Scan for the cell matching the given text and deliver its [X, Y] coordinate at center. 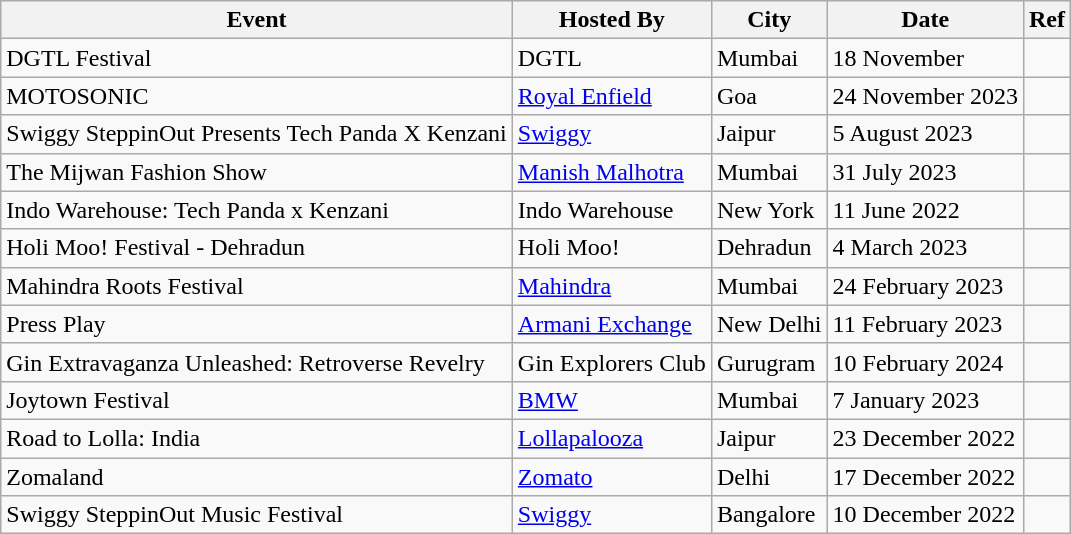
Gurugram [769, 362]
Delhi [769, 477]
31 July 2023 [925, 172]
Holi Moo! Festival - Dehradun [257, 248]
Indo Warehouse [612, 210]
Hosted By [612, 20]
Event [257, 20]
24 November 2023 [925, 96]
Armani Exchange [612, 324]
Swiggy SteppinOut Music Festival [257, 515]
Goa [769, 96]
Press Play [257, 324]
Mahindra Roots Festival [257, 286]
Dehradun [769, 248]
City [769, 20]
Indo Warehouse: Tech Panda x Kenzani [257, 210]
Holi Moo! [612, 248]
10 February 2024 [925, 362]
BMW [612, 400]
Road to Lolla: India [257, 438]
Date [925, 20]
Royal Enfield [612, 96]
Zomaland [257, 477]
Manish Malhotra [612, 172]
17 December 2022 [925, 477]
23 December 2022 [925, 438]
Zomato [612, 477]
MOTOSONIC [257, 96]
DGTL Festival [257, 58]
7 January 2023 [925, 400]
11 June 2022 [925, 210]
11 February 2023 [925, 324]
The Mijwan Fashion Show [257, 172]
Swiggy SteppinOut Presents Tech Panda X Kenzani [257, 134]
18 November [925, 58]
Bangalore [769, 515]
New York [769, 210]
5 August 2023 [925, 134]
Gin Extravaganza Unleashed: Retroverse Revelry [257, 362]
Lollapalooza [612, 438]
Gin Explorers Club [612, 362]
4 March 2023 [925, 248]
Mahindra [612, 286]
10 December 2022 [925, 515]
DGTL [612, 58]
24 February 2023 [925, 286]
Joytown Festival [257, 400]
Ref [1046, 20]
New Delhi [769, 324]
